Pinpoint the cell where the given text exists, returning its [X, Y] midpoint coordinate. 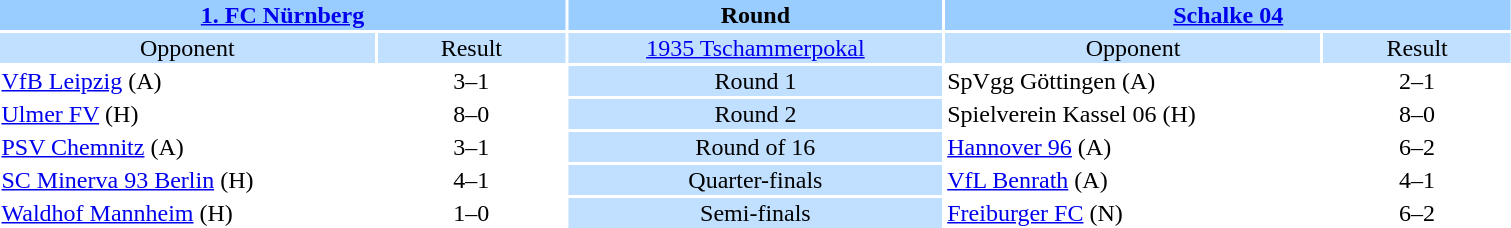
Schalke 04 [1228, 15]
1. FC Nürnberg [282, 15]
1–0 [472, 213]
Freiburger FC (N) [1134, 213]
Ulmer FV (H) [188, 114]
Round 1 [756, 81]
Quarter-finals [756, 180]
VfL Benrath (A) [1134, 180]
SC Minerva 93 Berlin (H) [188, 180]
Round [756, 15]
2–1 [1416, 81]
VfB Leipzig (A) [188, 81]
Round 2 [756, 114]
1935 Tschammerpokal [756, 48]
Hannover 96 (A) [1134, 147]
Semi-finals [756, 213]
Round of 16 [756, 147]
Spielverein Kassel 06 (H) [1134, 114]
SpVgg Göttingen (A) [1134, 81]
PSV Chemnitz (A) [188, 147]
Waldhof Mannheim (H) [188, 213]
